Locate the cell with the specified text and output its (X, Y) center coordinate. 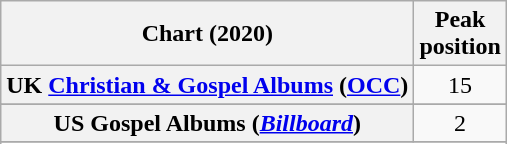
Chart (2020) (208, 34)
US Gospel Albums (Billboard) (208, 123)
Peakposition (460, 34)
2 (460, 123)
UK Christian & Gospel Albums (OCC) (208, 85)
15 (460, 85)
